Capture the cell that displays the provided text and extract its [X, Y] central coordinate. 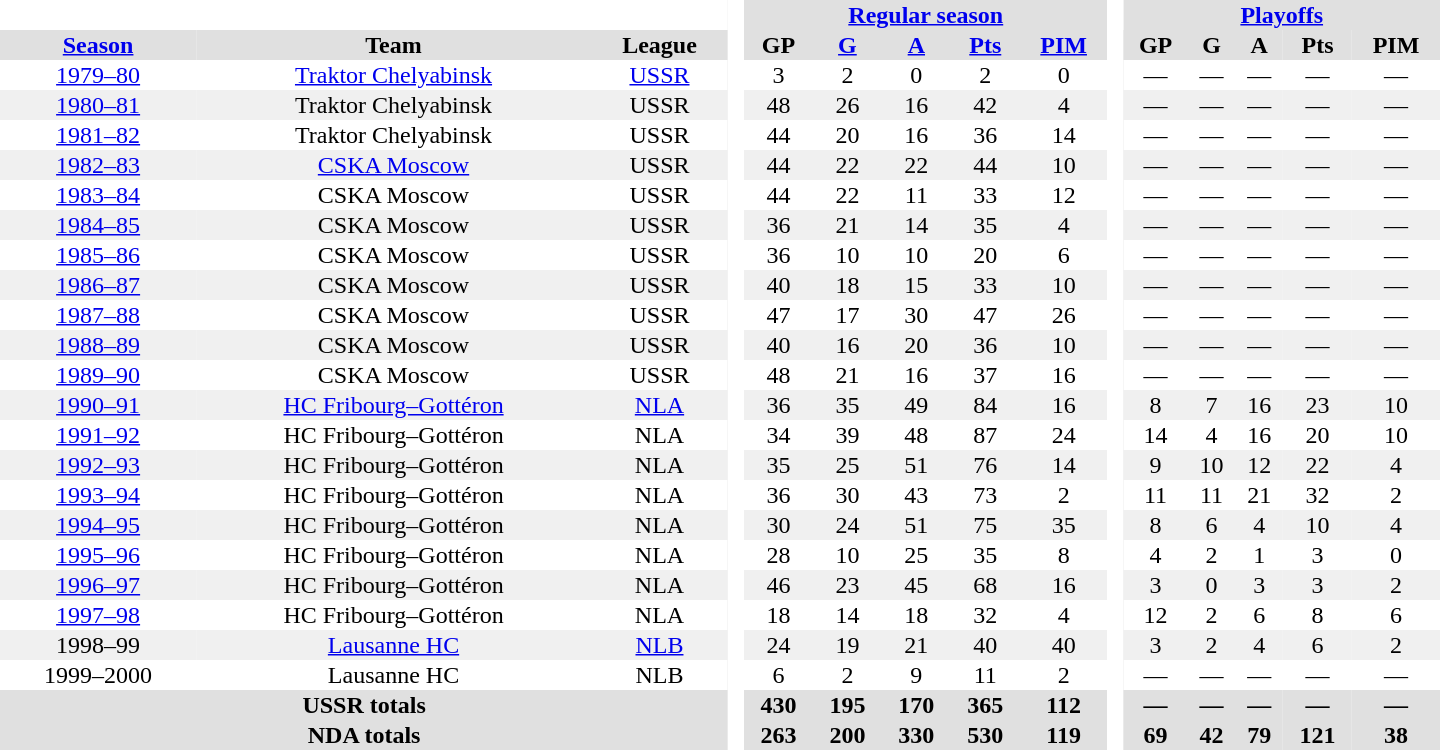
19 [848, 645]
1990–91 [98, 405]
1993–94 [98, 495]
263 [778, 735]
200 [848, 735]
170 [916, 705]
87 [986, 435]
1986–87 [98, 285]
79 [1259, 735]
37 [986, 375]
1982–83 [98, 165]
1983–84 [98, 195]
Regular season [926, 15]
84 [986, 405]
28 [778, 555]
1994–95 [98, 525]
1991–92 [98, 435]
68 [986, 585]
1981–82 [98, 135]
119 [1064, 735]
1980–81 [98, 105]
1987–88 [98, 315]
1998–99 [98, 645]
69 [1155, 735]
Season [98, 45]
1995–96 [98, 555]
75 [986, 525]
NDA totals [364, 735]
530 [986, 735]
Playoffs [1282, 15]
7 [1212, 405]
76 [986, 465]
League [660, 45]
365 [986, 705]
1996–97 [98, 585]
Team [394, 45]
USSR totals [364, 705]
45 [916, 585]
1979–80 [98, 75]
73 [986, 495]
15 [916, 285]
1992–93 [98, 465]
1989–90 [98, 375]
46 [778, 585]
38 [1396, 735]
17 [848, 315]
1985–86 [98, 255]
1984–85 [98, 225]
1999–2000 [98, 675]
121 [1318, 735]
112 [1064, 705]
1997–98 [98, 615]
330 [916, 735]
195 [848, 705]
1 [1259, 555]
43 [916, 495]
49 [916, 405]
34 [778, 435]
1988–89 [98, 345]
39 [848, 435]
430 [778, 705]
